Find where the given text appears and provide that cell's center as [x, y] coordinate. 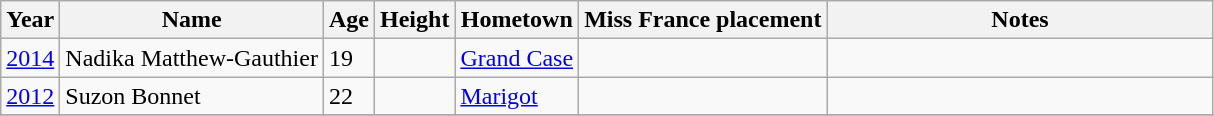
Suzon Bonnet [192, 96]
22 [348, 96]
19 [348, 58]
Grand Case [517, 58]
Name [192, 20]
Age [348, 20]
2012 [30, 96]
2014 [30, 58]
Year [30, 20]
Notes [1020, 20]
Miss France placement [703, 20]
Height [415, 20]
Nadika Matthew-Gauthier [192, 58]
Hometown [517, 20]
Marigot [517, 96]
